Determine the [X, Y] coordinate at the center of the cell enclosing the given text.  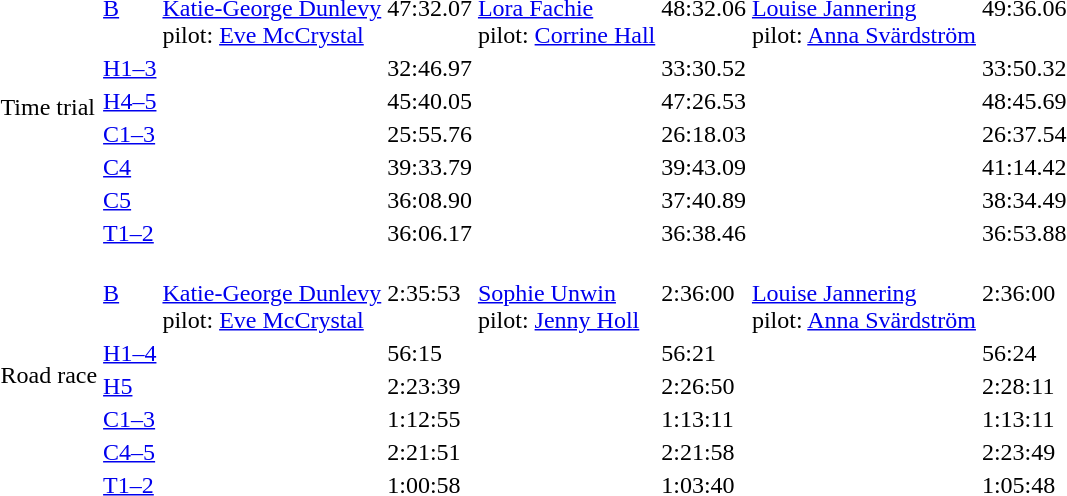
2:21:58 [704, 452]
2:36:00 [704, 293]
Sophie Unwinpilot: Jenny Holl [566, 293]
C4–5 [130, 452]
39:33.79 [430, 167]
37:40.89 [704, 200]
32:46.97 [430, 68]
1:12:55 [430, 419]
H1–3 [130, 68]
B [130, 293]
33:30.52 [704, 68]
H1–4 [130, 353]
2:26:50 [704, 386]
47:26.53 [704, 101]
36:08.90 [430, 200]
39:43.09 [704, 167]
1:13:11 [704, 419]
C4 [130, 167]
2:35:53 [430, 293]
H5 [130, 386]
T1–2 [130, 233]
2:23:39 [430, 386]
Louise Janneringpilot: Anna Svärdström [864, 293]
56:21 [704, 353]
2:21:51 [430, 452]
36:38.46 [704, 233]
45:40.05 [430, 101]
Katie-George Dunlevypilot: Eve McCrystal [272, 293]
25:55.76 [430, 134]
H4–5 [130, 101]
26:18.03 [704, 134]
56:15 [430, 353]
36:06.17 [430, 233]
C5 [130, 200]
